Locate the cell with the specified text and output its (X, Y) center coordinate. 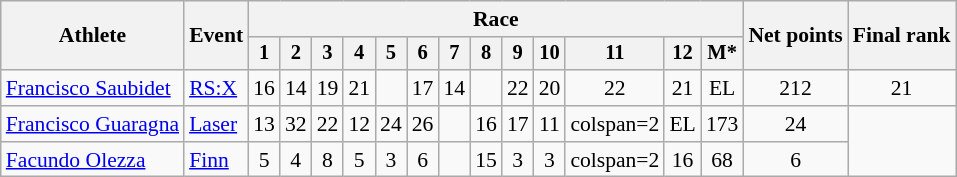
173 (722, 124)
13 (264, 124)
1 (264, 54)
colspan=2 (614, 124)
32 (296, 124)
2 (296, 54)
8 (486, 54)
Francisco Guaragna (92, 124)
6 (423, 54)
Athlete (92, 36)
Laser (216, 124)
26 (423, 124)
Net points (795, 36)
19 (328, 88)
Francisco Saubidet (92, 88)
7 (454, 54)
4 (359, 54)
5 (391, 54)
3 (328, 54)
RS:X (216, 88)
Event (216, 36)
Final rank (902, 36)
20 (550, 88)
10 (550, 54)
212 (795, 88)
M* (722, 54)
9 (518, 54)
Race (496, 19)
